Identify which cell holds the provided text, then report its [x, y] central coordinate. 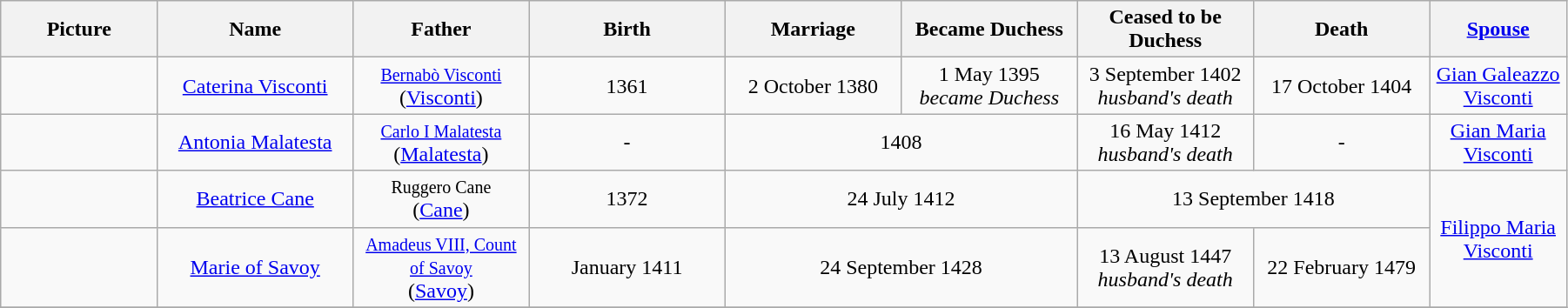
16 May 1412husband's death [1165, 143]
17 October 1404 [1341, 85]
Marie of Savoy [256, 267]
22 February 1479 [1341, 267]
Carlo I Malatesta (Malatesta) [441, 143]
Marriage [813, 30]
Birth [627, 30]
Name [256, 30]
January 1411 [627, 267]
Picture [79, 30]
24 July 1412 [901, 198]
Gian Maria Visconti [1498, 143]
13 September 1418 [1253, 198]
Caterina Visconti [256, 85]
Father [441, 30]
Bernabò Visconti (Visconti) [441, 85]
2 October 1380 [813, 85]
1372 [627, 198]
24 September 1428 [901, 267]
Beatrice Cane [256, 198]
13 August 1447husband's death [1165, 267]
Became Duchess [989, 30]
3 September 1402husband's death [1165, 85]
Gian Galeazzo Visconti [1498, 85]
1408 [901, 143]
Ruggero Cane (Cane) [441, 198]
Antonia Malatesta [256, 143]
1 May 1395became Duchess [989, 85]
1361 [627, 85]
Death [1341, 30]
Filippo Maria Visconti [1498, 238]
Amadeus VIII, Count of Savoy (Savoy) [441, 267]
Spouse [1498, 30]
Ceased to be Duchess [1165, 30]
